Search for the cell housing the specified text and yield its [x, y] center coordinate. 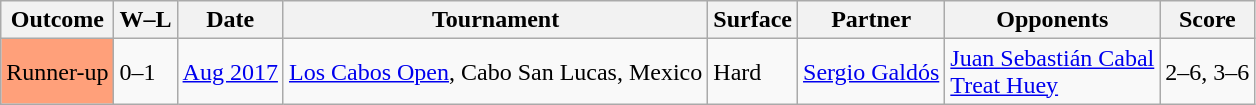
Los Cabos Open, Cabo San Lucas, Mexico [495, 72]
Sergio Galdós [872, 72]
Partner [872, 20]
2–6, 3–6 [1208, 72]
Tournament [495, 20]
Score [1208, 20]
Outcome [58, 20]
Opponents [1052, 20]
0–1 [146, 72]
Runner-up [58, 72]
Aug 2017 [230, 72]
Juan Sebastián Cabal Treat Huey [1052, 72]
W–L [146, 20]
Date [230, 20]
Hard [753, 72]
Surface [753, 20]
